Identify which cell holds the provided text, then report its (X, Y) central coordinate. 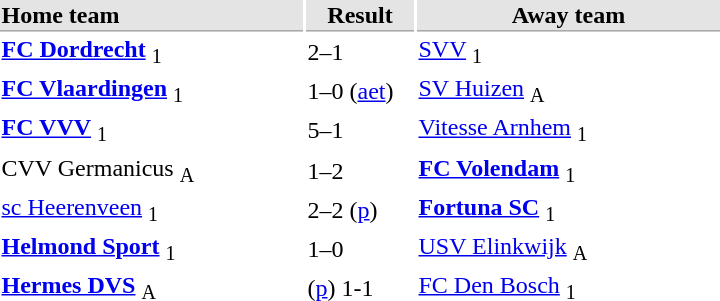
Vitesse Arnhem 1 (568, 131)
FC Volendam 1 (568, 170)
1–0 (360, 249)
CVV Germanicus A (152, 170)
Home team (152, 16)
Result (360, 16)
Fortuna SC 1 (568, 210)
1–2 (360, 170)
5–1 (360, 131)
FC VVV 1 (152, 131)
2–1 (360, 52)
Away team (568, 16)
FC Dordrecht 1 (152, 52)
FC Vlaardingen 1 (152, 92)
2–2 (p) (360, 210)
1–0 (aet) (360, 92)
sc Heerenveen 1 (152, 210)
SVV 1 (568, 52)
SV Huizen A (568, 92)
Helmond Sport 1 (152, 249)
USV Elinkwijk A (568, 249)
